Return the [x, y] coordinate for the center point of the cell that contains the specified text.  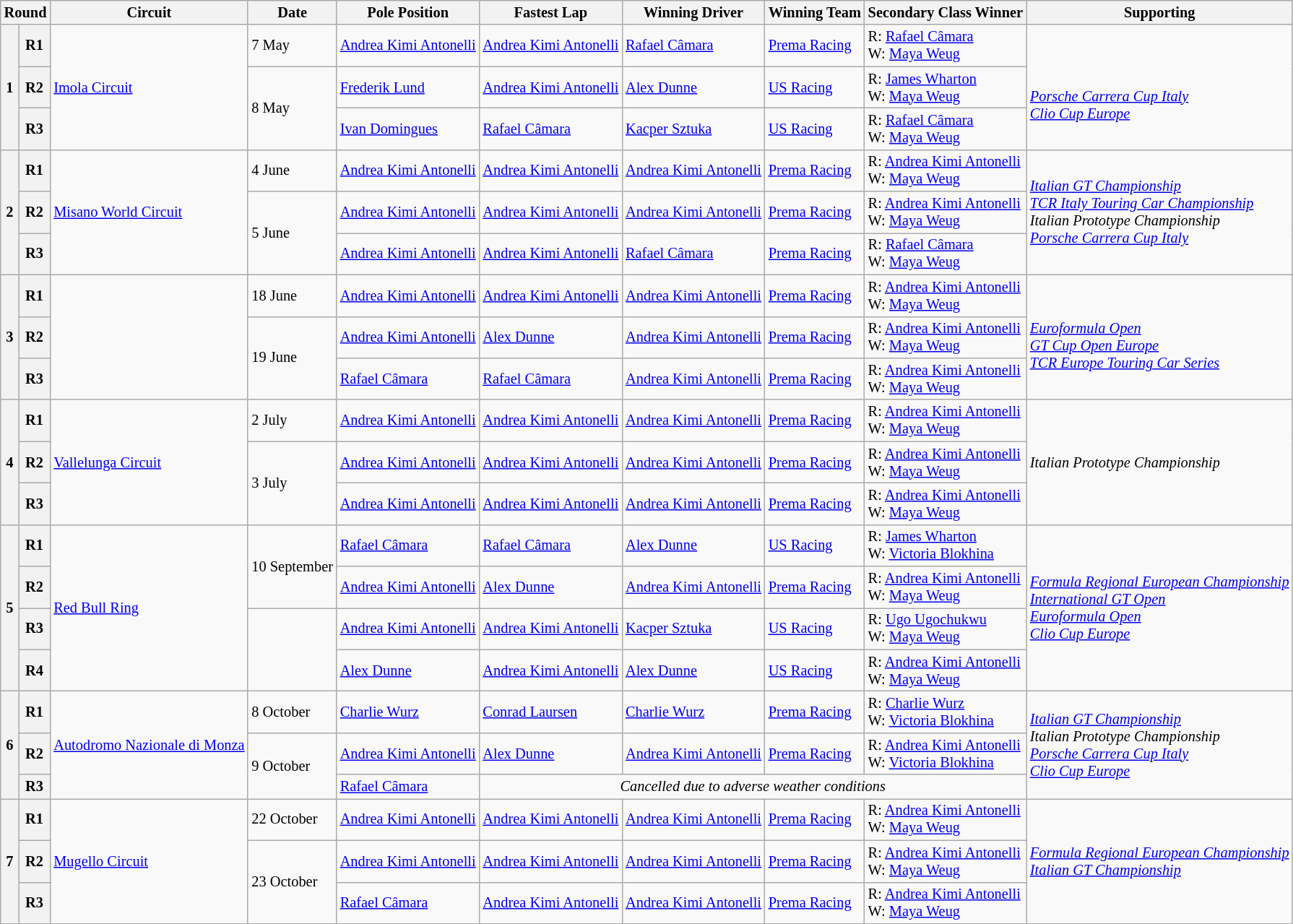
Winning Team [815, 12]
Pole Position [408, 12]
9 October [292, 766]
Formula Regional European ChampionshipInternational GT OpenEuroformula OpenClio Cup Europe [1160, 608]
Secondary Class Winner [946, 12]
Italian Prototype Championship [1160, 462]
22 October [292, 819]
Imola Circuit [149, 87]
7 May [292, 46]
Misano World Circuit [149, 212]
Vallelunga Circuit [149, 462]
Porsche Carrera Cup ItalyClio Cup Europe [1160, 87]
Italian GT ChampionshipTCR Italy Touring Car ChampionshipItalian Prototype ChampionshipPorsche Carrera Cup Italy [1160, 212]
R4 [35, 670]
Euroformula OpenGT Cup Open EuropeTCR Europe Touring Car Series [1160, 337]
Fastest Lap [550, 12]
Circuit [149, 12]
5 [10, 608]
Formula Regional European ChampionshipItalian GT Championship [1160, 861]
Mugello Circuit [149, 861]
R: James Wharton W: Maya Weug [946, 87]
18 June [292, 295]
R: Andrea Kimi Antonelli W: Victoria Blokhina [946, 754]
10 September [292, 566]
2 July [292, 420]
23 October [292, 881]
Ivan Domingues [408, 129]
4 June [292, 170]
2 [10, 212]
3 July [292, 483]
R: Ugo UgochukwuW: Maya Weug [946, 629]
Autodromo Nazionale di Monza [149, 744]
7 [10, 861]
Cancelled due to adverse weather conditions [753, 787]
3 [10, 337]
Date [292, 12]
Frederik Lund [408, 87]
Round [26, 12]
6 [10, 744]
Red Bull Ring [149, 608]
Conrad Laursen [550, 712]
5 June [292, 233]
8 October [292, 712]
Winning Driver [693, 12]
19 June [292, 358]
R: Charlie Wurz W: Victoria Blokhina [946, 712]
8 May [292, 108]
Italian GT ChampionshipItalian Prototype ChampionshipPorsche Carrera Cup ItalyClio Cup Europe [1160, 744]
4 [10, 462]
1 [10, 87]
R: James Wharton W: Victoria Blokhina [946, 545]
Supporting [1160, 12]
